Find where the given text appears and provide that cell's center as [X, Y] coordinate. 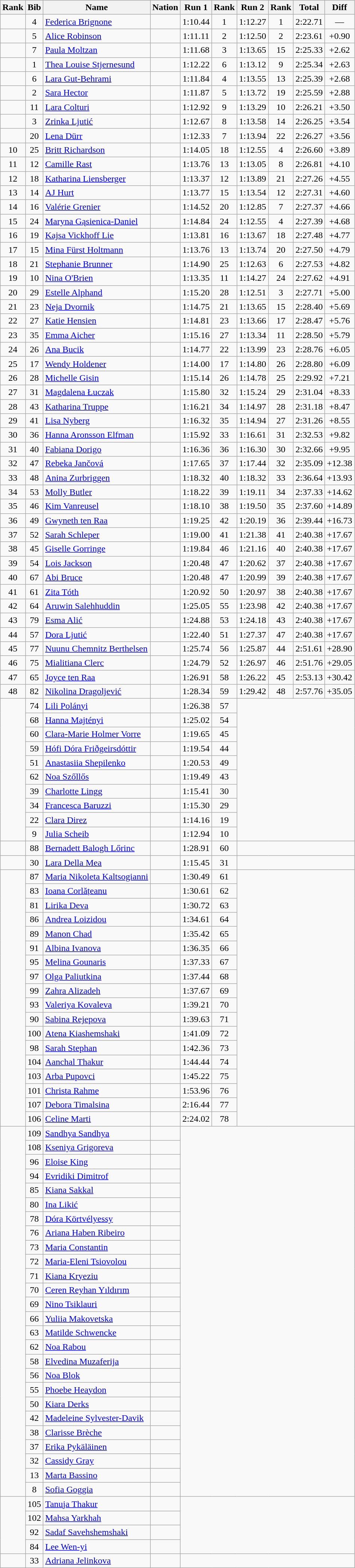
Cassidy Gray [97, 1461]
1:12.33 [196, 136]
+4.10 [340, 164]
2:26.60 [309, 150]
1:13.74 [253, 250]
Rebeka Jančová [97, 464]
1:12.67 [196, 121]
Zahra Alizadeh [97, 991]
Gwyneth ten Raa [97, 520]
Bib [34, 7]
2:37.33 [309, 492]
Run 2 [253, 7]
1:36.35 [196, 948]
2:32.66 [309, 449]
Clarisse Brèche [97, 1432]
2:51.61 [309, 649]
Mina Fürst Holtmann [97, 250]
1:27.37 [253, 635]
+5.69 [340, 307]
Aruwin Salehhuddin [97, 606]
Eloise King [97, 1162]
1:24.88 [196, 620]
1:13.29 [253, 107]
Julia Scheib [97, 834]
1:14.81 [196, 321]
Name [97, 7]
Anastasiia Shepilenko [97, 763]
Dóra Körtvélyessy [97, 1219]
1:19.25 [196, 520]
+5.76 [340, 321]
2:32.53 [309, 435]
1:14.00 [196, 364]
1:13.35 [196, 278]
1:24.18 [253, 620]
1:16.32 [196, 421]
1:22.40 [196, 635]
88 [34, 848]
82 [34, 692]
Diff [340, 7]
+4.91 [340, 278]
83 [34, 891]
1:18.10 [196, 506]
93 [34, 1005]
1:30.61 [196, 891]
1:16.36 [196, 449]
Zita Tóth [97, 592]
Noa Szőllős [97, 777]
+3.89 [340, 150]
106 [34, 1119]
Sara Hector [97, 93]
1:20.92 [196, 592]
+2.88 [340, 93]
1:37.44 [196, 976]
Hanna Majtényi [97, 720]
1:20.97 [253, 592]
+0.90 [340, 36]
1:20.53 [196, 763]
1:25.87 [253, 649]
1:20.99 [253, 577]
Katie Hensien [97, 321]
Matilde Schwencke [97, 1333]
Debora Timalsina [97, 1105]
107 [34, 1105]
Camille Rast [97, 164]
Nuunu Chemnitz Berthelsen [97, 649]
2:31.04 [309, 392]
1:14.90 [196, 264]
Ariana Haben Ribeiro [97, 1233]
103 [34, 1076]
1:12.85 [253, 207]
AJ Hurt [97, 193]
Marta Bassino [97, 1475]
1:28.34 [196, 692]
Maryna Gąsienica-Daniel [97, 221]
Giselle Gorringe [97, 549]
Maria Nikoleta Kaltsogianni [97, 877]
1:14.27 [253, 278]
Joyce ten Raa [97, 677]
2:57.76 [309, 692]
1:13.34 [253, 335]
1:12.22 [196, 64]
Noa Blok [97, 1376]
Nikolina Dragoljević [97, 692]
Kim Vanreusel [97, 506]
102 [34, 1518]
2:51.76 [309, 663]
Zrinka Ljutić [97, 121]
+28.90 [340, 649]
96 [34, 1162]
Magdalena Łuczak [97, 392]
Ana Bucik [97, 349]
1:18.22 [196, 492]
+35.05 [340, 692]
+2.63 [340, 64]
1:12.50 [253, 36]
81 [34, 905]
Emma Aicher [97, 335]
2:28.76 [309, 349]
1:20.19 [253, 520]
Fabiana Dorigo [97, 449]
1:13.12 [253, 64]
1:42.36 [196, 1048]
1:16.21 [196, 406]
+4.68 [340, 221]
Esma Alić [97, 620]
1:37.67 [196, 991]
+5.79 [340, 335]
Elvedina Muzaferija [97, 1361]
2:27.48 [309, 235]
Mahsa Yarkhah [97, 1518]
Yuliia Makovetska [97, 1318]
+29.05 [340, 663]
1:13.99 [253, 349]
1:11.84 [196, 79]
1:13.37 [196, 179]
1:13.58 [253, 121]
+4.82 [340, 264]
Kseniya Grigoreva [97, 1148]
Sabina Rejepova [97, 1019]
Charlotte Lingg [97, 791]
Abi Bruce [97, 577]
Kiara Derks [97, 1404]
1:21.16 [253, 549]
Sarah Schleper [97, 535]
Clara-Marie Holmer Vorre [97, 734]
2:27.31 [309, 193]
Andrea Loizidou [97, 920]
+8.47 [340, 406]
Albina Ivanova [97, 948]
2:28.50 [309, 335]
Tanuja Thakur [97, 1504]
1:13.05 [253, 164]
Evridiki Dimitrof [97, 1176]
Aanchal Thakur [97, 1062]
1:26.22 [253, 677]
1:13.77 [196, 193]
Run 1 [196, 7]
1:13.55 [253, 79]
+4.60 [340, 193]
Estelle Alphand [97, 292]
1:34.61 [196, 920]
Lisa Nyberg [97, 421]
2:28.80 [309, 364]
97 [34, 976]
Sandhya Sandhya [97, 1133]
Francesca Baruzzi [97, 805]
1:24.79 [196, 663]
2:35.09 [309, 464]
Phoebe Heaydon [97, 1390]
1:14.16 [196, 820]
2:28.40 [309, 307]
2:25.39 [309, 79]
Lara Gut-Behrami [97, 79]
1:17.44 [253, 464]
1:19.00 [196, 535]
1:25.02 [196, 720]
91 [34, 948]
1:41.09 [196, 1033]
84 [34, 1547]
Stephanie Brunner [97, 264]
1:14.80 [253, 364]
Anina Zurbriggen [97, 478]
2:22.71 [309, 22]
1:25.05 [196, 606]
1:26.38 [196, 706]
+9.95 [340, 449]
1:35.42 [196, 934]
+8.33 [340, 392]
1:10.44 [196, 22]
1:15.41 [196, 791]
2:37.60 [309, 506]
1:15.20 [196, 292]
Neja Dvornik [97, 307]
Lara Della Mea [97, 862]
+4.66 [340, 207]
2:27.37 [309, 207]
105 [34, 1504]
Sofia Goggia [97, 1489]
1:12.63 [253, 264]
99 [34, 991]
+14.89 [340, 506]
Paula Moltzan [97, 50]
Sarah Stephan [97, 1048]
1:21.38 [253, 535]
1:16.30 [253, 449]
2:28.47 [309, 321]
86 [34, 920]
1:39.63 [196, 1019]
1:37.33 [196, 962]
+6.05 [340, 349]
1:12.27 [253, 22]
2:27.26 [309, 179]
Bernadett Balogh Lőrinc [97, 848]
1:11.87 [196, 93]
+16.73 [340, 520]
85 [34, 1190]
2:26.21 [309, 107]
Noa Rabou [97, 1347]
1:17.65 [196, 464]
80 [34, 1204]
1:26.97 [253, 663]
1:19.49 [196, 777]
87 [34, 877]
1:28.91 [196, 848]
+30.42 [340, 677]
Britt Richardson [97, 150]
1:19.11 [253, 492]
Nino Tsiklauri [97, 1304]
Alice Robinson [97, 36]
1:12.51 [253, 292]
2:23.61 [309, 36]
2:26.81 [309, 164]
Hanna Aronsson Elfman [97, 435]
+3.54 [340, 121]
2:26.27 [309, 136]
1:16.61 [253, 435]
Christa Rahme [97, 1091]
Thea Louise Stjernesund [97, 64]
2:31.26 [309, 421]
1:15.45 [196, 862]
1:19.65 [196, 734]
98 [34, 1048]
Valérie Grenier [97, 207]
1:45.22 [196, 1076]
1:14.84 [196, 221]
Kiana Sakkal [97, 1190]
Melina Gounaris [97, 962]
1:14.94 [253, 421]
Federica Brignone [97, 22]
+3.56 [340, 136]
Lirika Deva [97, 905]
1:11.11 [196, 36]
1:15.30 [196, 805]
2:39.44 [309, 520]
1:14.97 [253, 406]
Mialitiana Clerc [97, 663]
1:26.91 [196, 677]
Lee Wen-yi [97, 1547]
1:13.54 [253, 193]
Clara Direz [97, 820]
1:19.84 [196, 549]
Valeriya Kovaleva [97, 1005]
Katharina Truppe [97, 406]
1:39.21 [196, 1005]
1:15.92 [196, 435]
1:14.05 [196, 150]
Sadaf Savehshemshaki [97, 1532]
Atena Kiashemshaki [97, 1033]
2:29.92 [309, 378]
+4.79 [340, 250]
+8.55 [340, 421]
2:27.53 [309, 264]
1:14.78 [253, 378]
Adriana Jelinkova [97, 1561]
Lena Dürr [97, 136]
Manon Chad [97, 934]
2:31.18 [309, 406]
104 [34, 1062]
Total [309, 7]
2:16.44 [196, 1105]
2:27.39 [309, 221]
Kajsa Vickhoff Lie [97, 235]
+4.55 [340, 179]
1:15.24 [253, 392]
1:19.50 [253, 506]
2:53.13 [309, 677]
1:12.94 [196, 834]
+2.68 [340, 79]
Ceren Reyhan Yıldırım [97, 1290]
Katharina Liensberger [97, 179]
Madeleine Sylvester-Davik [97, 1418]
94 [34, 1176]
1:11.68 [196, 50]
Maria-Eleni Tsiovolou [97, 1261]
— [340, 22]
100 [34, 1033]
2:27.50 [309, 250]
Celine Marti [97, 1119]
+12.38 [340, 464]
79 [34, 620]
2:24.02 [196, 1119]
90 [34, 1019]
1:13.94 [253, 136]
2:27.62 [309, 278]
101 [34, 1091]
2:25.34 [309, 64]
2:27.71 [309, 292]
Lara Colturi [97, 107]
+14.62 [340, 492]
Maria Constantin [97, 1247]
Molly Butler [97, 492]
+7.21 [340, 378]
2:25.33 [309, 50]
Dora Ljutić [97, 635]
1:44.44 [196, 1062]
+3.50 [340, 107]
1:13.66 [253, 321]
1:30.72 [196, 905]
+6.09 [340, 364]
1:14.75 [196, 307]
+9.82 [340, 435]
1:15.14 [196, 378]
Erika Pykäläinen [97, 1447]
1:14.77 [196, 349]
+5.00 [340, 292]
92 [34, 1532]
95 [34, 962]
1:13.67 [253, 235]
+13.93 [340, 478]
1:20.62 [253, 563]
1:14.52 [196, 207]
+4.77 [340, 235]
Michelle Gisin [97, 378]
Olga Paliutkina [97, 976]
1:12.92 [196, 107]
1:23.98 [253, 606]
1:25.74 [196, 649]
108 [34, 1148]
Lois Jackson [97, 563]
Ioana Corlățeanu [97, 891]
2:26.25 [309, 121]
+2.62 [340, 50]
1:13.81 [196, 235]
Nina O'Brien [97, 278]
109 [34, 1133]
Lili Polányi [97, 706]
1:15.16 [196, 335]
2:36.64 [309, 478]
Nation [165, 7]
Arba Pupovci [97, 1076]
1:30.49 [196, 877]
1:13.72 [253, 93]
1:29.42 [253, 692]
1:53.96 [196, 1091]
89 [34, 934]
2:25.59 [309, 93]
1:13.89 [253, 179]
Ina Likić [97, 1204]
Hófi Dóra Friðgeirsdóttir [97, 748]
Wendy Holdener [97, 364]
1:19.54 [196, 748]
Kiana Kryeziu [97, 1276]
1:15.80 [196, 392]
